Output the [X, Y] coordinate of the center of the cell containing the given text.  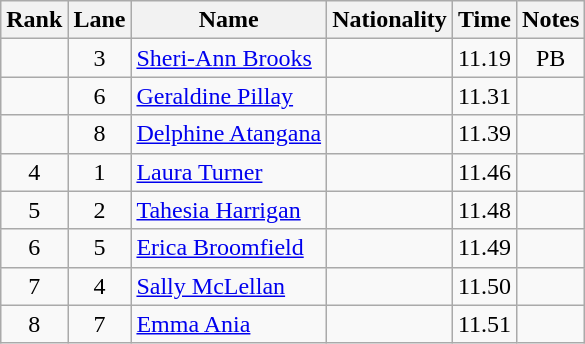
Laura Turner [229, 172]
Name [229, 20]
11.48 [484, 210]
Tahesia Harrigan [229, 210]
11.19 [484, 58]
Geraldine Pillay [229, 96]
Emma Ania [229, 324]
Sally McLellan [229, 286]
11.31 [484, 96]
Notes [551, 20]
3 [100, 58]
11.51 [484, 324]
1 [100, 172]
Lane [100, 20]
11.50 [484, 286]
11.39 [484, 134]
Time [484, 20]
Delphine Atangana [229, 134]
Sheri-Ann Brooks [229, 58]
2 [100, 210]
Rank [34, 20]
11.49 [484, 248]
11.46 [484, 172]
Erica Broomfield [229, 248]
PB [551, 58]
Nationality [390, 20]
